Identify which cell holds the provided text, then report its (x, y) central coordinate. 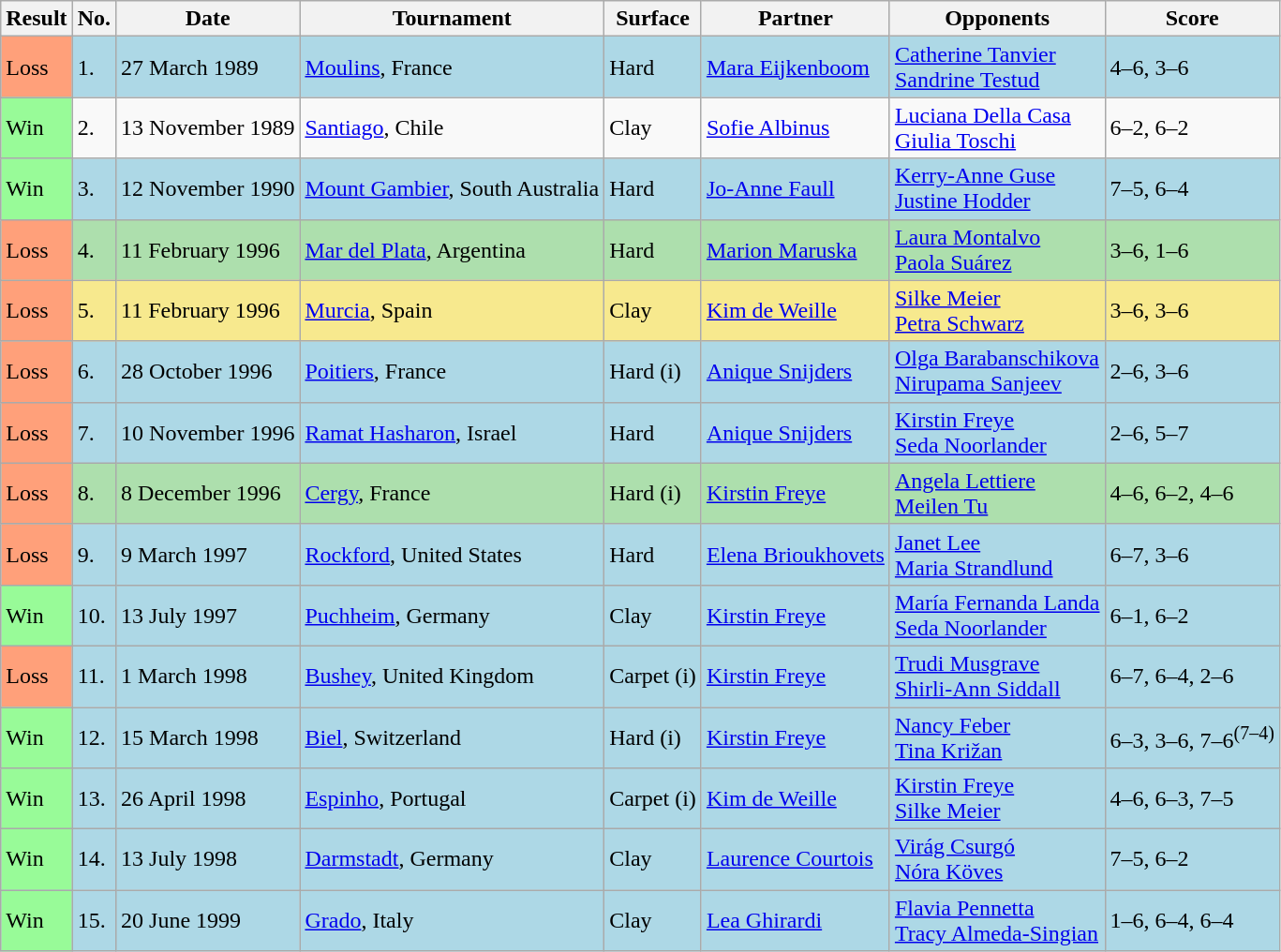
Cergy, France (452, 493)
2–6, 3–6 (1192, 371)
Catherine Tanvier Sandrine Testud (997, 67)
Sofie Albinus (795, 127)
14. (94, 860)
5. (94, 311)
13 November 1989 (208, 127)
Poitiers, France (452, 371)
1 March 1998 (208, 677)
Rockford, United States (452, 555)
6–3, 3–6, 7–6(7–4) (1192, 736)
3–6, 3–6 (1192, 311)
Kerry-Anne Guse Justine Hodder (997, 189)
Darmstadt, Germany (452, 860)
4. (94, 249)
3. (94, 189)
9. (94, 555)
Puchheim, Germany (452, 615)
4–6, 3–6 (1192, 67)
Moulins, France (452, 67)
Marion Maruska (795, 249)
Murcia, Spain (452, 311)
Espinho, Portugal (452, 798)
Result (37, 19)
6. (94, 371)
Surface (653, 19)
Janet Lee Maria Strandlund (997, 555)
11. (94, 677)
No. (94, 19)
7. (94, 433)
2–6, 5–7 (1192, 433)
8 December 1996 (208, 493)
10 November 1996 (208, 433)
Nancy Feber Tina Križan (997, 736)
Lea Ghirardi (795, 920)
Tournament (452, 19)
12 November 1990 (208, 189)
15 March 1998 (208, 736)
28 October 1996 (208, 371)
1–6, 6–4, 6–4 (1192, 920)
Elena Brioukhovets (795, 555)
Laura Montalvo Paola Suárez (997, 249)
Ramat Hasharon, Israel (452, 433)
13 July 1997 (208, 615)
Opponents (997, 19)
Mar del Plata, Argentina (452, 249)
8. (94, 493)
10. (94, 615)
12. (94, 736)
Grado, Italy (452, 920)
27 March 1989 (208, 67)
6–7, 3–6 (1192, 555)
26 April 1998 (208, 798)
6–1, 6–2 (1192, 615)
1. (94, 67)
Date (208, 19)
13. (94, 798)
Biel, Switzerland (452, 736)
9 March 1997 (208, 555)
Jo-Anne Faull (795, 189)
4–6, 6–3, 7–5 (1192, 798)
6–2, 6–2 (1192, 127)
Kirstin Freye Silke Meier (997, 798)
Virág Csurgó Nóra Köves (997, 860)
3–6, 1–6 (1192, 249)
13 July 1998 (208, 860)
6–7, 6–4, 2–6 (1192, 677)
Laurence Courtois (795, 860)
Olga Barabanschikova Nirupama Sanjeev (997, 371)
Trudi Musgrave Shirli-Ann Siddall (997, 677)
7–5, 6–2 (1192, 860)
Mount Gambier, South Australia (452, 189)
Angela Lettiere Meilen Tu (997, 493)
4–6, 6–2, 4–6 (1192, 493)
Kirstin Freye Seda Noorlander (997, 433)
Score (1192, 19)
7–5, 6–4 (1192, 189)
Partner (795, 19)
Flavia Pennetta Tracy Almeda-Singian (997, 920)
20 June 1999 (208, 920)
María Fernanda Landa Seda Noorlander (997, 615)
15. (94, 920)
Santiago, Chile (452, 127)
Silke Meier Petra Schwarz (997, 311)
Bushey, United Kingdom (452, 677)
2. (94, 127)
Luciana Della Casa Giulia Toschi (997, 127)
Mara Eijkenboom (795, 67)
